Provide the [x, y] coordinate of the cell's center where the given text is located.  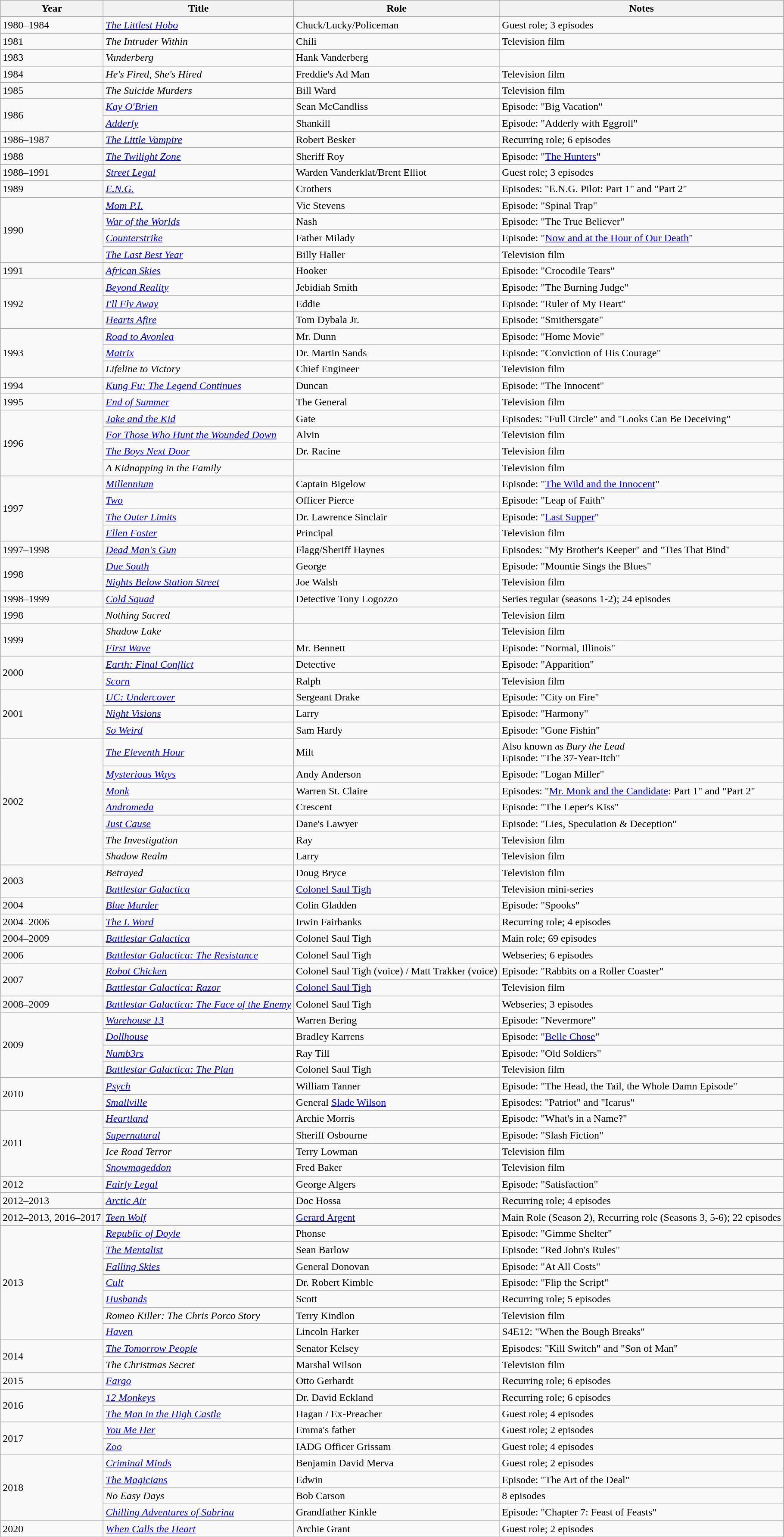
For Those Who Hunt the Wounded Down [199, 435]
Eddie [396, 304]
A Kidnapping in the Family [199, 467]
Romeo Killer: The Chris Porco Story [199, 1316]
Monk [199, 791]
The Eleventh Hour [199, 752]
Episode: "Smithersgate" [642, 320]
No Easy Days [199, 1496]
Tom Dybala Jr. [396, 320]
He's Fired, She's Hired [199, 74]
2004–2009 [52, 938]
Shadow Realm [199, 856]
Warren Bering [396, 1021]
Nash [396, 222]
Heartland [199, 1119]
Hank Vanderberg [396, 58]
2002 [52, 801]
Role [396, 9]
Main role; 69 episodes [642, 938]
1993 [52, 353]
Emma's father [396, 1430]
1998–1999 [52, 599]
Mom P.I. [199, 205]
1992 [52, 304]
Snowmageddon [199, 1168]
Title [199, 9]
Detective Tony Logozzo [396, 599]
1988 [52, 156]
2007 [52, 979]
2001 [52, 713]
Webseries; 3 episodes [642, 1004]
Episode: "The Innocent" [642, 386]
When Calls the Heart [199, 1529]
Beyond Reality [199, 287]
Episode: "Normal, Illinois" [642, 648]
Episode: "Adderly with Eggroll" [642, 123]
Archie Morris [396, 1119]
8 episodes [642, 1496]
Episode: "Nevermore" [642, 1021]
Episode: "Gimme Shelter" [642, 1233]
Edwin [396, 1479]
The Twilight Zone [199, 156]
Battlestar Galactica: The Plan [199, 1070]
Episode: "Crocodile Tears" [642, 271]
General Slade Wilson [396, 1102]
Crothers [396, 189]
The Little Vampire [199, 140]
Episode: "Conviction of His Courage" [642, 353]
Episode: "Now and at the Hour of Our Death" [642, 238]
Episode: "Lies, Speculation & Deception" [642, 824]
Warden Vanderklat/Brent Elliot [396, 172]
Battlestar Galactica: The Resistance [199, 955]
Robot Chicken [199, 971]
The Mentalist [199, 1250]
Notes [642, 9]
The Last Best Year [199, 255]
Kung Fu: The Legend Continues [199, 386]
Andromeda [199, 807]
Freddie's Ad Man [396, 74]
2009 [52, 1045]
Episodes: "Kill Switch" and "Son of Man" [642, 1348]
Episodes: "My Brother's Keeper" and "Ties That Bind" [642, 550]
Husbands [199, 1299]
The Tomorrow People [199, 1348]
Dr. David Eckland [396, 1397]
1986–1987 [52, 140]
Jake and the Kid [199, 418]
Doc Hossa [396, 1201]
2015 [52, 1381]
2014 [52, 1357]
1981 [52, 41]
Phonse [396, 1233]
Scorn [199, 681]
1983 [52, 58]
Kay O'Brien [199, 107]
George [396, 566]
Bradley Karrens [396, 1037]
Nights Below Station Street [199, 582]
IADG Officer Grissam [396, 1447]
Episode: "The Art of the Deal" [642, 1479]
First Wave [199, 648]
2016 [52, 1406]
Episode: "Slash Fiction" [642, 1135]
1997–1998 [52, 550]
Chilling Adventures of Sabrina [199, 1512]
Recurring role; 5 episodes [642, 1299]
2012–2013, 2016–2017 [52, 1217]
Vic Stevens [396, 205]
Episodes: "E.N.G. Pilot: Part 1" and "Part 2" [642, 189]
Gate [396, 418]
Senator Kelsey [396, 1348]
Just Cause [199, 824]
2006 [52, 955]
The Man in the High Castle [199, 1414]
Road to Avonlea [199, 336]
Marshal Wilson [396, 1365]
Two [199, 501]
1980–1984 [52, 25]
Street Legal [199, 172]
The Investigation [199, 840]
The Magicians [199, 1479]
Episode: "The True Believer" [642, 222]
2003 [52, 881]
Cold Squad [199, 599]
Episode: "Big Vacation" [642, 107]
Terry Lowman [396, 1151]
Episode: "Satisfaction" [642, 1184]
Fred Baker [396, 1168]
Episode: "The Head, the Tail, the Whole Damn Episode" [642, 1086]
Episode: "Spooks" [642, 905]
Episode: "Belle Chose" [642, 1037]
2011 [52, 1143]
Fairly Legal [199, 1184]
War of the Worlds [199, 222]
Andy Anderson [396, 775]
2012–2013 [52, 1201]
The Intruder Within [199, 41]
Crescent [396, 807]
Doug Bryce [396, 873]
Shankill [396, 123]
Battlestar Galactica: Razor [199, 987]
2020 [52, 1529]
Scott [396, 1299]
Arctic Air [199, 1201]
Episode: "Chapter 7: Feast of Feasts" [642, 1512]
Criminal Minds [199, 1463]
Ray Till [396, 1053]
African Skies [199, 271]
1988–1991 [52, 172]
1991 [52, 271]
Webseries; 6 episodes [642, 955]
Benjamin David Merva [396, 1463]
Episode: "Old Soldiers" [642, 1053]
Episode: "The Burning Judge" [642, 287]
Episode: "Apparition" [642, 664]
Captain Bigelow [396, 484]
Sergeant Drake [396, 697]
Duncan [396, 386]
Falling Skies [199, 1266]
Billy Haller [396, 255]
Counterstrike [199, 238]
Millennium [199, 484]
Episodes: "Mr. Monk and the Candidate: Part 1" and "Part 2" [642, 791]
Dead Man's Gun [199, 550]
Ray [396, 840]
Dr. Lawrence Sinclair [396, 517]
Alvin [396, 435]
Episode: "Harmony" [642, 713]
2010 [52, 1094]
Sean Barlow [396, 1250]
William Tanner [396, 1086]
End of Summer [199, 402]
Grandfather Kinkle [396, 1512]
UC: Undercover [199, 697]
Irwin Fairbanks [396, 922]
Terry Kindlon [396, 1316]
12 Monkeys [199, 1397]
1986 [52, 115]
I'll Fly Away [199, 304]
Chief Engineer [396, 369]
Shadow Lake [199, 632]
Episode: "At All Costs" [642, 1266]
Warren St. Claire [396, 791]
Colonel Saul Tigh (voice) / Matt Trakker (voice) [396, 971]
Otto Gerhardt [396, 1381]
Night Visions [199, 713]
2004–2006 [52, 922]
Supernatural [199, 1135]
Bob Carson [396, 1496]
You Me Her [199, 1430]
Ice Road Terror [199, 1151]
Jebidiah Smith [396, 287]
2013 [52, 1282]
Numb3rs [199, 1053]
The Suicide Murders [199, 90]
Also known as Bury the LeadEpisode: "The 37-Year-Itch" [642, 752]
Father Milady [396, 238]
Episode: "City on Fire" [642, 697]
George Algers [396, 1184]
Earth: Final Conflict [199, 664]
E.N.G. [199, 189]
Dr. Robert Kimble [396, 1283]
Cult [199, 1283]
Main Role (Season 2), Recurring role (Seasons 3, 5-6); 22 episodes [642, 1217]
1985 [52, 90]
Episode: "Last Supper" [642, 517]
Warehouse 13 [199, 1021]
Zoo [199, 1447]
General Donovan [396, 1266]
Nothing Sacred [199, 615]
Mr. Dunn [396, 336]
Episode: "The Leper's Kiss" [642, 807]
Fargo [199, 1381]
Colin Gladden [396, 905]
Hooker [396, 271]
Episode: "The Hunters" [642, 156]
Episode: "Gone Fishin" [642, 730]
Lincoln Harker [396, 1332]
Due South [199, 566]
1990 [52, 230]
Hagan / Ex-Preacher [396, 1414]
Sheriff Roy [396, 156]
Betrayed [199, 873]
The Christmas Secret [199, 1365]
Year [52, 9]
Principal [396, 533]
1984 [52, 74]
Teen Wolf [199, 1217]
2012 [52, 1184]
Dane's Lawyer [396, 824]
1989 [52, 189]
Psych [199, 1086]
Bill Ward [396, 90]
Hearts Afire [199, 320]
1999 [52, 640]
Gerard Argent [396, 1217]
1997 [52, 509]
Mr. Bennett [396, 648]
Republic of Doyle [199, 1233]
Episode: "The Wild and the Innocent" [642, 484]
Milt [396, 752]
Episode: "Leap of Faith" [642, 501]
Smallville [199, 1102]
Lifeline to Victory [199, 369]
1994 [52, 386]
2000 [52, 672]
Detective [396, 664]
Ellen Foster [199, 533]
Episode: "Flip the Script" [642, 1283]
Blue Murder [199, 905]
Officer Pierce [396, 501]
The Littlest Hobo [199, 25]
Episode: "Mountie Sings the Blues" [642, 566]
Episode: "Logan Miller" [642, 775]
Episode: "Spinal Trap" [642, 205]
Robert Besker [396, 140]
2018 [52, 1487]
Episode: "Ruler of My Heart" [642, 304]
Mysterious Ways [199, 775]
Dr. Racine [396, 451]
Sheriff Osbourne [396, 1135]
Chuck/Lucky/Policeman [396, 25]
Episode: "Home Movie" [642, 336]
Dollhouse [199, 1037]
Episodes: "Full Circle" and "Looks Can Be Deceiving" [642, 418]
1996 [52, 443]
Joe Walsh [396, 582]
Battlestar Galactica: The Face of the Enemy [199, 1004]
1995 [52, 402]
Episode: "Red John's Rules" [642, 1250]
Episode: "Rabbits on a Roller Coaster" [642, 971]
Episode: "What's in a Name?" [642, 1119]
2008–2009 [52, 1004]
2017 [52, 1438]
Vanderberg [199, 58]
Ralph [396, 681]
The Boys Next Door [199, 451]
Chili [396, 41]
Matrix [199, 353]
The Outer Limits [199, 517]
Series regular (seasons 1-2); 24 episodes [642, 599]
Flagg/Sheriff Haynes [396, 550]
Television mini-series [642, 889]
Adderly [199, 123]
Archie Grant [396, 1529]
So Weird [199, 730]
The L Word [199, 922]
S4E12: "When the Bough Breaks" [642, 1332]
The General [396, 402]
Sean McCandliss [396, 107]
Sam Hardy [396, 730]
2004 [52, 905]
Episodes: "Patriot" and "Icarus" [642, 1102]
Dr. Martin Sands [396, 353]
Haven [199, 1332]
